From the cell containing the given text, extract its center point as (X, Y) coordinate. 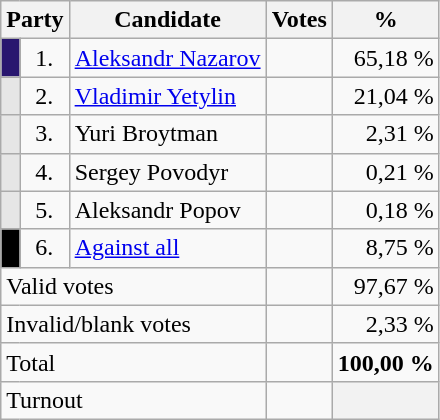
2,33 % (386, 324)
Candidate (168, 20)
Votes (299, 20)
65,18 % (386, 58)
Invalid/blank votes (134, 324)
Aleksandr Popov (168, 210)
% (386, 20)
Yuri Broytman (168, 134)
0,18 % (386, 210)
5. (45, 210)
97,67 % (386, 286)
1. (45, 58)
Valid votes (134, 286)
Sergey Povodyr (168, 172)
Party (35, 20)
8,75 % (386, 248)
3. (45, 134)
21,04 % (386, 96)
Aleksandr Nazarov (168, 58)
2. (45, 96)
0,21 % (386, 172)
4. (45, 172)
Against all (168, 248)
2,31 % (386, 134)
Turnout (134, 400)
Vladimir Yetylin (168, 96)
100,00 % (386, 362)
Total (134, 362)
6. (45, 248)
